Extract the [x, y] coordinate from the center of the cell holding the provided text.  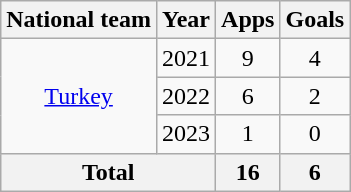
9 [248, 58]
Goals [315, 20]
2022 [186, 96]
Turkey [79, 96]
Apps [248, 20]
Year [186, 20]
4 [315, 58]
0 [315, 134]
2021 [186, 58]
2023 [186, 134]
2 [315, 96]
Total [108, 172]
16 [248, 172]
National team [79, 20]
1 [248, 134]
